Output the [x, y] coordinate of the center of the cell containing the given text.  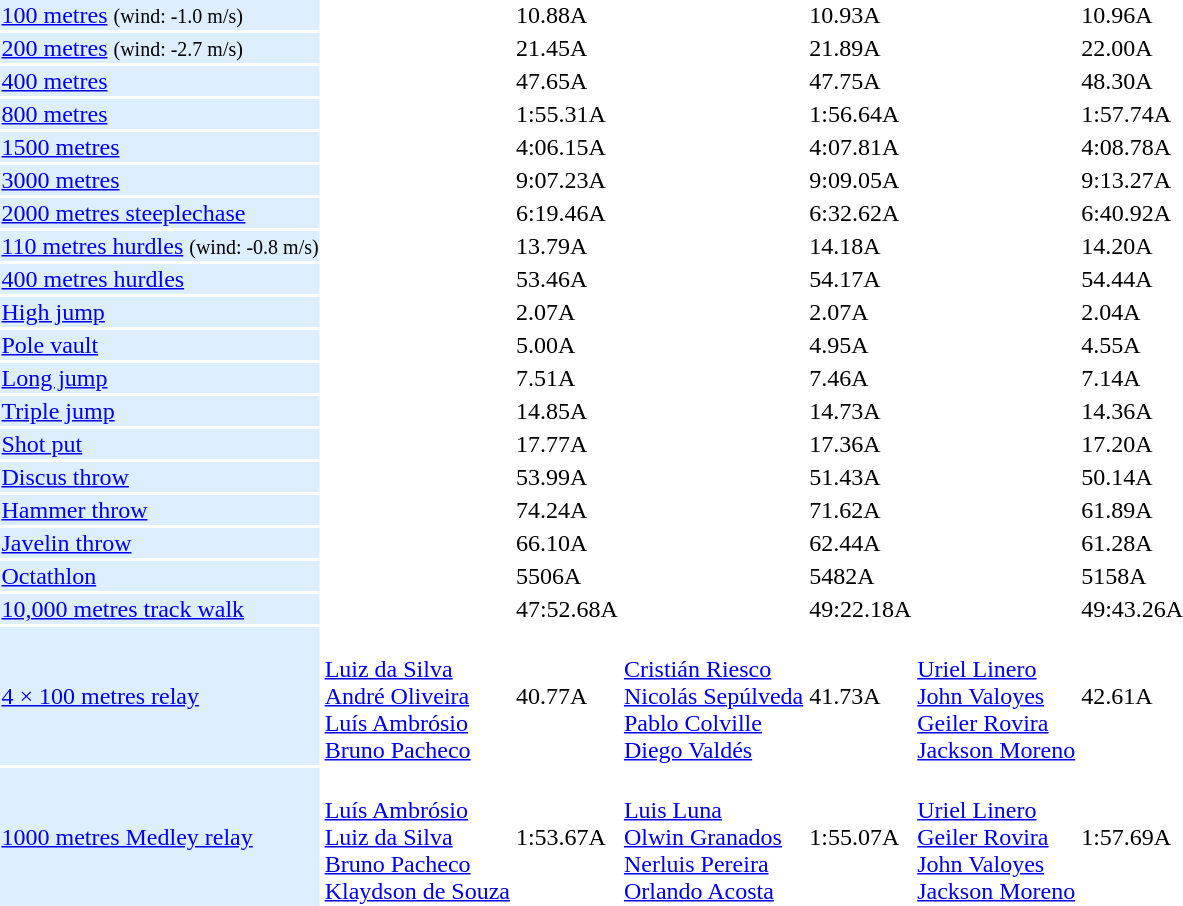
5482A [860, 576]
74.24A [566, 510]
400 metres hurdles [160, 279]
51.43A [860, 477]
Luiz da Silva André Oliveira Luís Ambrósio Bruno Pacheco [417, 696]
40.77A [566, 696]
7.51A [566, 378]
1:53.67A [566, 837]
6:19.46A [566, 213]
9:09.05A [860, 180]
21.89A [860, 48]
10,000 metres track walk [160, 609]
4:07.81A [860, 147]
800 metres [160, 114]
110 metres hurdles (wind: -0.8 m/s) [160, 246]
13.79A [566, 246]
9:07.23A [566, 180]
1500 metres [160, 147]
53.46A [566, 279]
Uriel Linero Geiler Rovira John Valoyes Jackson Moreno [996, 837]
17.36A [860, 444]
62.44A [860, 543]
53.99A [566, 477]
100 metres (wind: -1.0 m/s) [160, 15]
Uriel Linero John Valoyes Geiler Rovira Jackson Moreno [996, 696]
Hammer throw [160, 510]
Octathlon [160, 576]
17.77A [566, 444]
200 metres (wind: -2.7 m/s) [160, 48]
Triple jump [160, 411]
Discus throw [160, 477]
Luís Ambrósio Luiz da Silva Bruno Pacheco Klaydson de Souza [417, 837]
4 × 100 metres relay [160, 696]
2000 metres steeplechase [160, 213]
10.93A [860, 15]
71.62A [860, 510]
66.10A [566, 543]
4.95A [860, 345]
6:32.62A [860, 213]
Cristián Riesco Nicolás Sepúlveda Pablo Colville Diego Valdés [713, 696]
1:55.31A [566, 114]
1:56.64A [860, 114]
Long jump [160, 378]
1:55.07A [860, 837]
49:22.18A [860, 609]
Javelin throw [160, 543]
10.88A [566, 15]
5506A [566, 576]
Pole vault [160, 345]
47.75A [860, 81]
47.65A [566, 81]
41.73A [860, 696]
3000 metres [160, 180]
21.45A [566, 48]
14.73A [860, 411]
7.46A [860, 378]
4:06.15A [566, 147]
Luis Luna Olwin Granados Nerluis Pereira Orlando Acosta [713, 837]
5.00A [566, 345]
1000 metres Medley relay [160, 837]
Shot put [160, 444]
54.17A [860, 279]
14.18A [860, 246]
47:52.68A [566, 609]
14.85A [566, 411]
High jump [160, 312]
400 metres [160, 81]
